Provide the (x, y) coordinate of the cell's center where the given text is located.  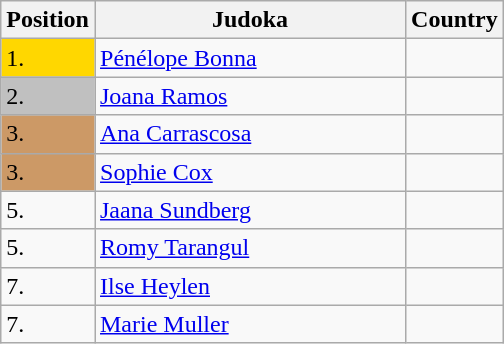
Marie Muller (250, 324)
Jaana Sundberg (250, 210)
Joana Ramos (250, 96)
Judoka (250, 20)
1. (48, 58)
2. (48, 96)
Pénélope Bonna (250, 58)
Romy Tarangul (250, 248)
Ana Carrascosa (250, 134)
Position (48, 20)
Ilse Heylen (250, 286)
Sophie Cox (250, 172)
Country (455, 20)
